Search for the cell housing the specified text and yield its [x, y] center coordinate. 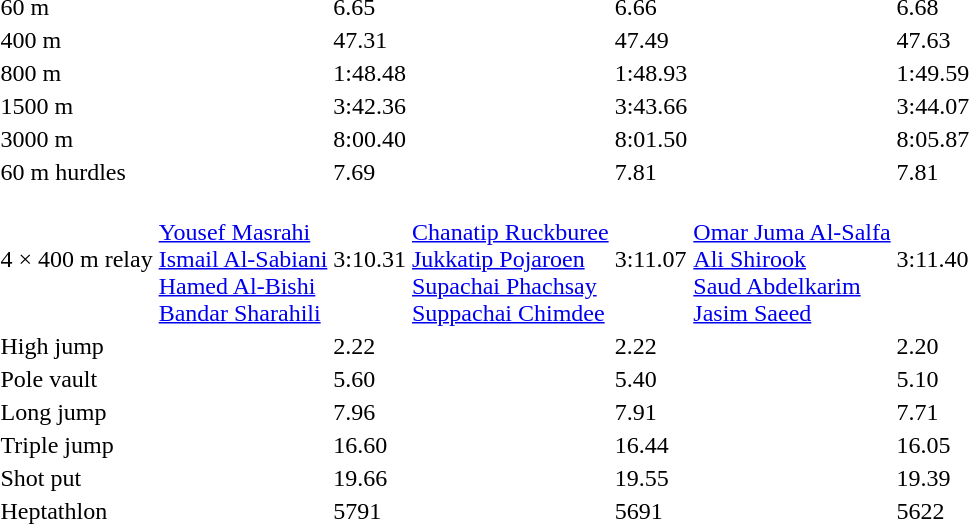
1:48.93 [651, 73]
3:43.66 [651, 106]
Chanatip RuckbureeJukkatip PojaroenSupachai PhachsaySuppachai Chimdee [511, 259]
16.60 [370, 445]
7.96 [370, 412]
3:11.07 [651, 259]
1:48.48 [370, 73]
19.55 [651, 478]
19.66 [370, 478]
5.40 [651, 379]
7.91 [651, 412]
47.31 [370, 40]
47.49 [651, 40]
3:10.31 [370, 259]
16.44 [651, 445]
Omar Juma Al-SalfaAli ShirookSaud AbdelkarimJasim Saeed [792, 259]
7.81 [651, 172]
5.60 [370, 379]
8:00.40 [370, 139]
Yousef MasrahiIsmail Al-SabianiHamed Al-BishiBandar Sharahili [243, 259]
8:01.50 [651, 139]
7.69 [370, 172]
3:42.36 [370, 106]
